Find where the given text appears and provide that cell's center as [x, y] coordinate. 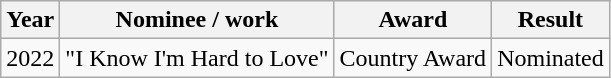
"I Know I'm Hard to Love" [197, 58]
Award [413, 20]
Year [30, 20]
Nominee / work [197, 20]
2022 [30, 58]
Nominated [551, 58]
Country Award [413, 58]
Result [551, 20]
